Return the (X, Y) coordinate for the center point of the cell that contains the specified text.  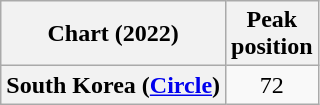
Peakposition (272, 34)
South Korea (Circle) (114, 85)
72 (272, 85)
Chart (2022) (114, 34)
